Determine the (x, y) coordinate at the center of the cell enclosing the given text.  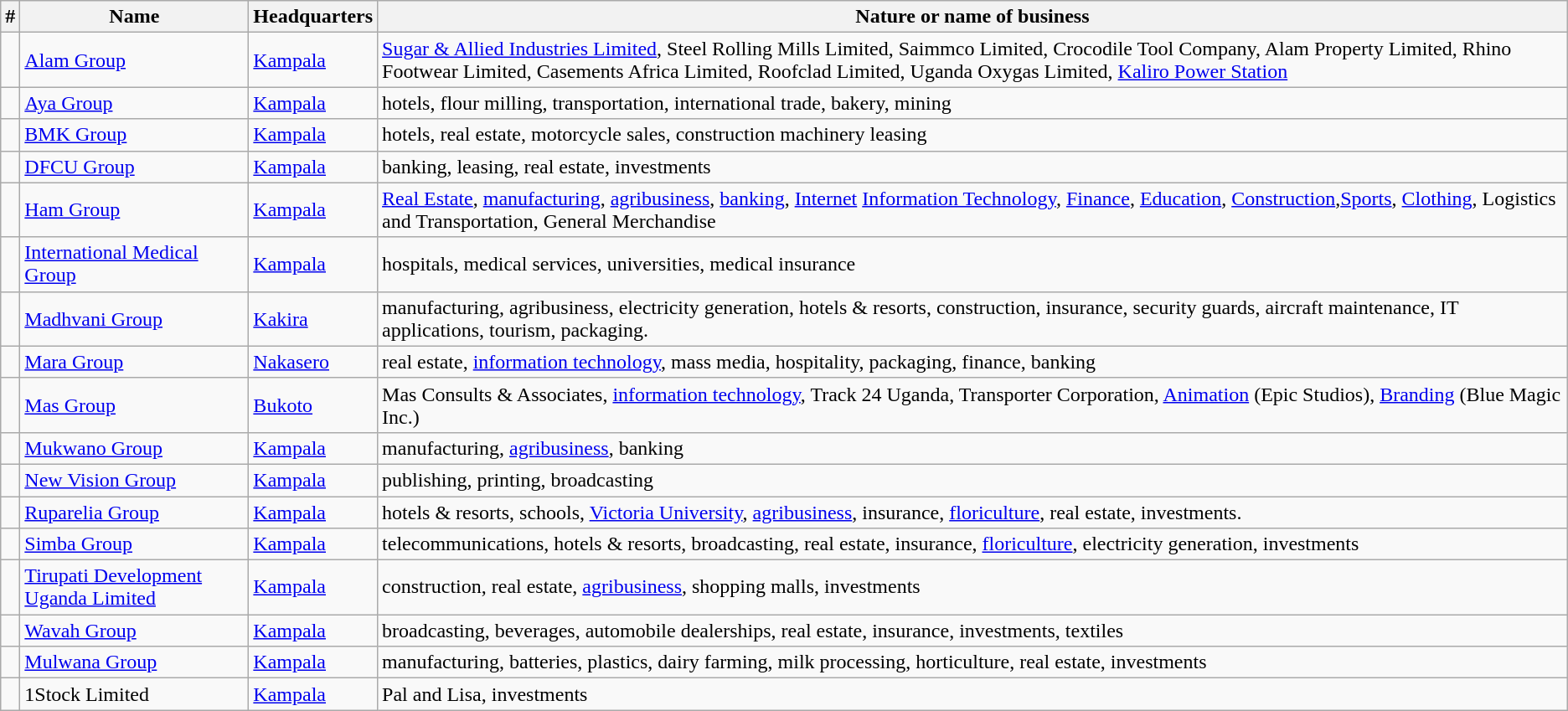
Mulwana Group (134, 662)
DFCU Group (134, 167)
Headquarters (313, 17)
Kakira (313, 318)
hotels & resorts, schools, Victoria University, agribusiness, insurance, floriculture, real estate, investments. (973, 512)
Wavah Group (134, 631)
real estate, information technology, mass media, hospitality, packaging, finance, banking (973, 362)
Madhvani Group (134, 318)
Simba Group (134, 544)
manufacturing, agribusiness, banking (973, 448)
BMK Group (134, 135)
telecommunications, hotels & resorts, broadcasting, real estate, insurance, floriculture, electricity generation, investments (973, 544)
broadcasting, beverages, automobile dealerships, real estate, insurance, investments, textiles (973, 631)
Tirupati Development Uganda Limited (134, 588)
Mas Group (134, 405)
International Medical Group (134, 265)
1Stock Limited (134, 694)
hospitals, medical services, universities, medical insurance (973, 265)
Mukwano Group (134, 448)
Mara Group (134, 362)
manufacturing, batteries, plastics, dairy farming, milk processing, horticulture, real estate, investments (973, 662)
Ruparelia Group (134, 512)
publishing, printing, broadcasting (973, 480)
construction, real estate, agribusiness, shopping malls, investments (973, 588)
hotels, real estate, motorcycle sales, construction machinery leasing (973, 135)
hotels, flour milling, transportation, international trade, bakery, mining (973, 103)
Name (134, 17)
banking, leasing, real estate, investments (973, 167)
Alam Group (134, 60)
Nature or name of business (973, 17)
Ham Group (134, 209)
New Vision Group (134, 480)
# (10, 17)
Aya Group (134, 103)
Bukoto (313, 405)
Mas Consults & Associates, information technology, Track 24 Uganda, Transporter Corporation, Animation (Epic Studios), Branding (Blue Magic Inc.) (973, 405)
Nakasero (313, 362)
Pal and Lisa, investments (973, 694)
